Find where the given text appears and provide that cell's center as [X, Y] coordinate. 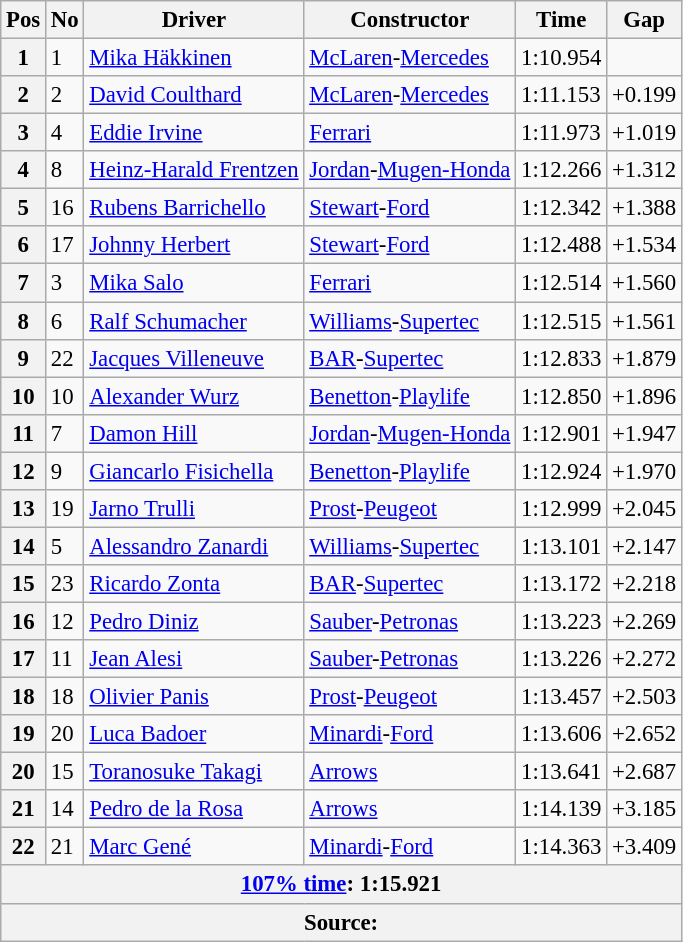
+2.045 [644, 509]
1:12.850 [562, 396]
Source: [342, 922]
+1.560 [644, 283]
David Coulthard [194, 95]
Luca Badoer [194, 734]
+1.534 [644, 245]
Gap [644, 20]
+2.272 [644, 659]
+2.687 [644, 772]
+1.970 [644, 471]
+3.409 [644, 847]
+3.185 [644, 809]
23 [65, 584]
1:14.139 [562, 809]
Time [562, 20]
Alessandro Zanardi [194, 546]
1:13.606 [562, 734]
1:13.457 [562, 697]
Pos [24, 20]
Rubens Barrichello [194, 208]
+1.896 [644, 396]
+0.199 [644, 95]
1:13.641 [562, 772]
+1.561 [644, 321]
1:13.101 [562, 546]
13 [24, 509]
1:13.226 [562, 659]
Jacques Villeneuve [194, 358]
Jarno Trulli [194, 509]
No [65, 20]
+1.947 [644, 433]
1:12.999 [562, 509]
Ricardo Zonta [194, 584]
1:12.924 [562, 471]
Mika Salo [194, 283]
107% time: 1:15.921 [342, 885]
Alexander Wurz [194, 396]
Jean Alesi [194, 659]
1:13.223 [562, 621]
Heinz-Harald Frentzen [194, 170]
1:12.901 [562, 433]
+1.879 [644, 358]
+2.503 [644, 697]
Toranosuke Takagi [194, 772]
+1.019 [644, 133]
+2.269 [644, 621]
Pedro Diniz [194, 621]
+1.388 [644, 208]
1:14.363 [562, 847]
Damon Hill [194, 433]
1:12.514 [562, 283]
Ralf Schumacher [194, 321]
Giancarlo Fisichella [194, 471]
Pedro de la Rosa [194, 809]
Olivier Panis [194, 697]
Eddie Irvine [194, 133]
Mika Häkkinen [194, 58]
1:12.488 [562, 245]
1:11.973 [562, 133]
1:10.954 [562, 58]
Driver [194, 20]
+2.652 [644, 734]
Constructor [410, 20]
+2.147 [644, 546]
1:12.515 [562, 321]
+2.218 [644, 584]
+1.312 [644, 170]
1:12.833 [562, 358]
Marc Gené [194, 847]
1:11.153 [562, 95]
Johnny Herbert [194, 245]
1:13.172 [562, 584]
1:12.342 [562, 208]
1:12.266 [562, 170]
